Scan for the cell matching the given text and deliver its (x, y) coordinate at center. 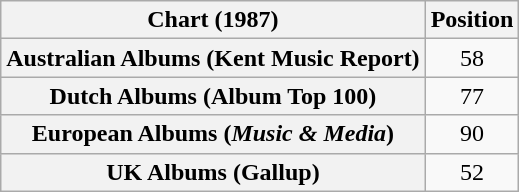
Dutch Albums (Album Top 100) (213, 96)
90 (472, 134)
Australian Albums (Kent Music Report) (213, 58)
European Albums (Music & Media) (213, 134)
UK Albums (Gallup) (213, 172)
52 (472, 172)
Position (472, 20)
77 (472, 96)
58 (472, 58)
Chart (1987) (213, 20)
